Search for the cell housing the specified text and yield its (X, Y) center coordinate. 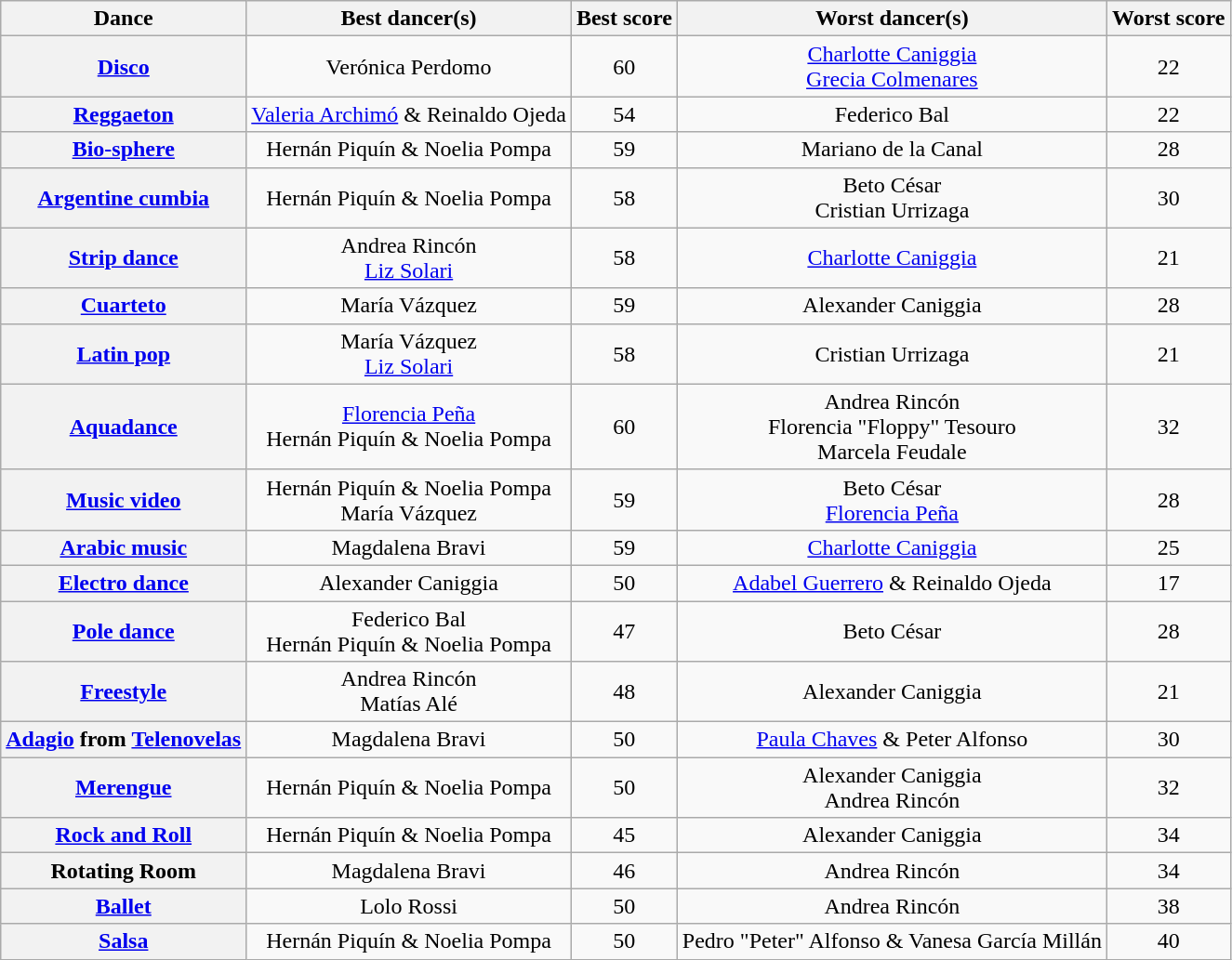
Adagio from Telenovelas (124, 740)
Federico Bal (892, 114)
María VázquezLiz Solari (409, 353)
Latin pop (124, 353)
46 (624, 871)
Aquadance (124, 427)
Disco (124, 67)
Best score (624, 19)
Cuarteto (124, 306)
25 (1168, 547)
Reggaeton (124, 114)
Hernán Piquín & Noelia PompaMaría Vázquez (409, 500)
Rock and Roll (124, 835)
Florencia PeñaHernán Piquín & Noelia Pompa (409, 427)
Federico BalHernán Piquín & Noelia Pompa (409, 630)
Dance (124, 19)
Adabel Guerrero & Reinaldo Ojeda (892, 583)
Argentine cumbia (124, 197)
Andrea RincónFlorencia "Floppy" TesouroMarcela Feudale (892, 427)
40 (1168, 941)
Rotating Room (124, 871)
Bio-sphere (124, 150)
Charlotte CaniggiaGrecia Colmenares (892, 67)
Worst dancer(s) (892, 19)
Valeria Archimó & Reinaldo Ojeda (409, 114)
Worst score (1168, 19)
Lolo Rossi (409, 906)
Best dancer(s) (409, 19)
Verónica Perdomo (409, 67)
Andrea RincónMatías Alé (409, 691)
45 (624, 835)
Beto CésarCristian Urrizaga (892, 197)
Andrea RincónLiz Solari (409, 258)
47 (624, 630)
Pedro "Peter" Alfonso & Vanesa García Millán (892, 941)
17 (1168, 583)
Paula Chaves & Peter Alfonso (892, 740)
Music video (124, 500)
Alexander CaniggiaAndrea Rincón (892, 788)
Ballet (124, 906)
Beto CésarFlorencia Peña (892, 500)
Pole dance (124, 630)
Arabic music (124, 547)
Strip dance (124, 258)
Electro dance (124, 583)
48 (624, 691)
Mariano de la Canal (892, 150)
Freestyle (124, 691)
Beto César (892, 630)
54 (624, 114)
38 (1168, 906)
María Vázquez (409, 306)
Cristian Urrizaga (892, 353)
Salsa (124, 941)
Merengue (124, 788)
